Identify which cell holds the provided text, then report its (x, y) central coordinate. 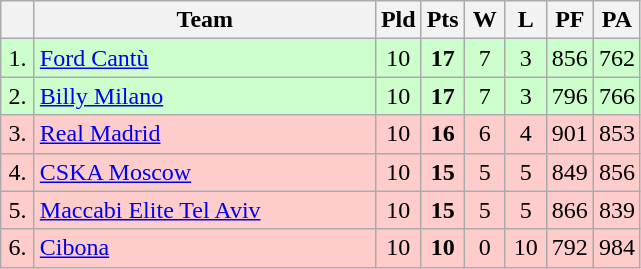
PA (616, 20)
766 (616, 96)
5. (18, 210)
Maccabi Elite Tel Aviv (204, 210)
PF (570, 20)
1. (18, 58)
984 (616, 248)
Pts (442, 20)
Ford Cantù (204, 58)
866 (570, 210)
W (484, 20)
6. (18, 248)
4 (526, 134)
16 (442, 134)
Pld (398, 20)
CSKA Moscow (204, 172)
762 (616, 58)
Billy Milano (204, 96)
4. (18, 172)
839 (616, 210)
0 (484, 248)
2. (18, 96)
3. (18, 134)
853 (616, 134)
6 (484, 134)
Team (204, 20)
792 (570, 248)
L (526, 20)
Cibona (204, 248)
Real Madrid (204, 134)
796 (570, 96)
901 (570, 134)
849 (570, 172)
